Find where the given text appears and provide that cell's center as (x, y) coordinate. 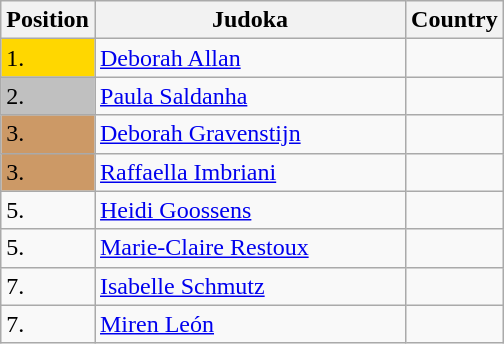
Marie-Claire Restoux (250, 248)
Isabelle Schmutz (250, 286)
Position (48, 20)
1. (48, 58)
Judoka (250, 20)
Raffaella Imbriani (250, 172)
Deborah Allan (250, 58)
Country (455, 20)
Miren León (250, 324)
2. (48, 96)
Heidi Goossens (250, 210)
Paula Saldanha (250, 96)
Deborah Gravenstijn (250, 134)
